Return the [X, Y] coordinate for the center point of the cell that contains the specified text.  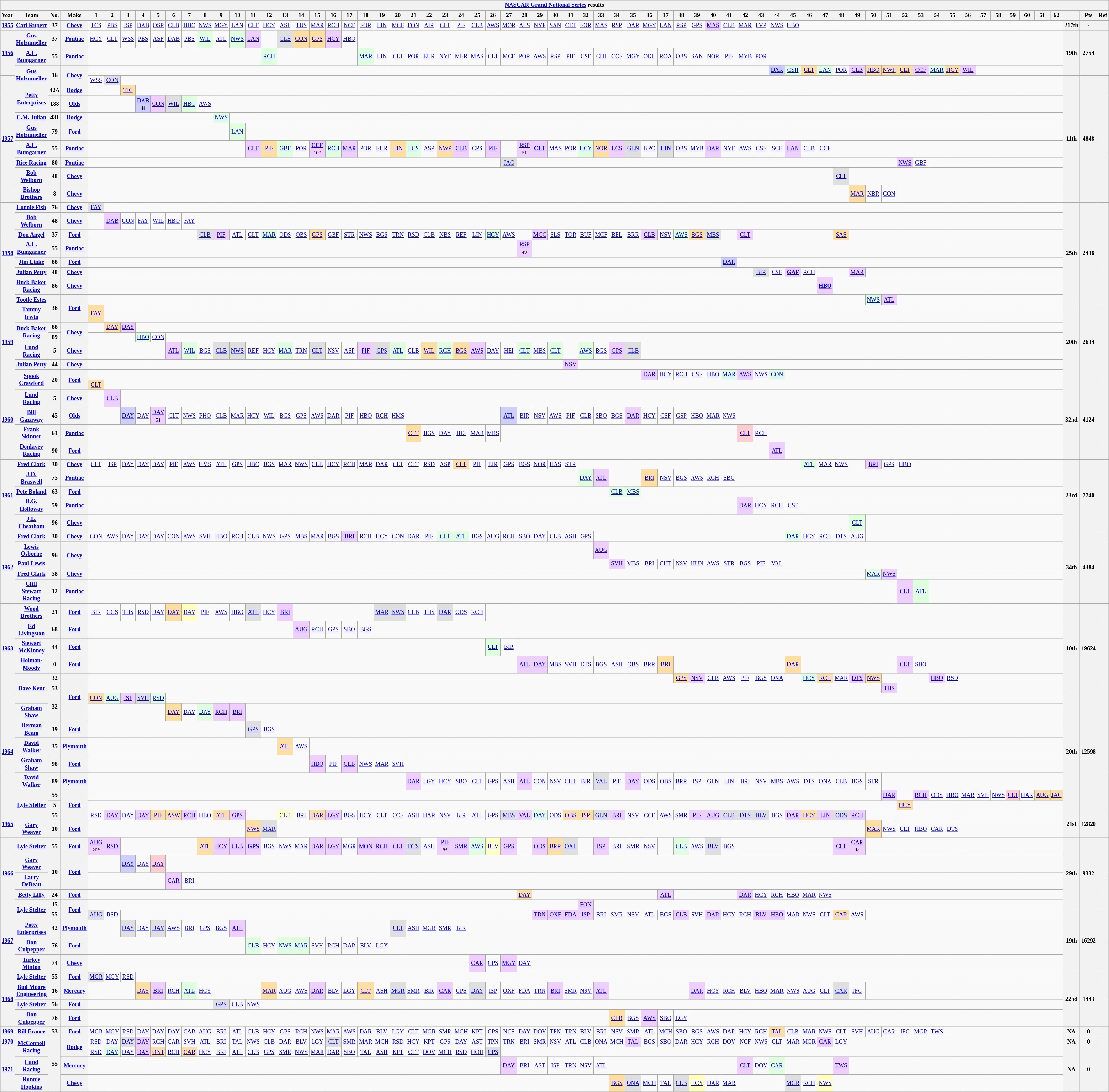
TUS [301, 25]
GGS [112, 612]
Lewis Osborne [31, 550]
No. [55, 16]
Year [8, 16]
BUF [586, 235]
AIR [429, 25]
Tommy Irwin [31, 314]
ONT [158, 1052]
13 [285, 16]
57 [983, 16]
188 [55, 104]
TOR [571, 235]
DAB44 [143, 104]
34 [617, 16]
Paul Lewis [31, 564]
1955 [8, 25]
1968 [8, 1000]
ALS [524, 25]
29th [1072, 873]
4848 [1089, 139]
ASW [174, 815]
60 [1027, 16]
31 [571, 16]
86 [55, 286]
C.M. Julian [31, 118]
2436 [1089, 253]
CCF10* [317, 149]
90 [55, 451]
Frank Skinner [31, 433]
41 [729, 16]
Carl Rupert [31, 25]
49 [857, 16]
TIC [128, 91]
J.L. Cheatham [31, 523]
17 [349, 16]
25 [477, 16]
7 [189, 16]
6 [174, 16]
33 [601, 16]
23 [445, 16]
1970 [8, 1042]
- [1089, 25]
Betty Lilly [31, 895]
Cliff Stewart Racing [31, 591]
1962 [8, 568]
75 [55, 478]
Pts [1089, 16]
CPS [477, 149]
79 [55, 132]
Donlavey Racing [31, 451]
23rd [1072, 495]
11 [253, 16]
29 [540, 16]
61 [1042, 16]
47 [825, 16]
Ronnie Hopkins [31, 1083]
2754 [1089, 53]
62 [1057, 16]
KPC [650, 149]
1 [96, 16]
SAS [841, 235]
1957 [8, 139]
Tootle Estes [31, 300]
OKL [650, 57]
Don Angel [31, 235]
74 [55, 963]
CAR44 [857, 846]
Dave Kent [31, 688]
Make [75, 16]
54 [937, 16]
1965 [8, 824]
43 [761, 16]
39 [697, 16]
CSH [793, 70]
Ref [1103, 16]
38 [681, 16]
MON [366, 846]
Bill France [31, 1032]
9 [221, 16]
7740 [1089, 495]
1964 [8, 752]
RSP49 [524, 249]
CHI [601, 57]
Herman Beam [31, 729]
HUN [697, 564]
MCC [540, 235]
Ed Livingston [31, 630]
10th [1072, 648]
MER [461, 57]
Wood Brothers [31, 612]
4 [143, 16]
14 [301, 16]
4124 [1089, 420]
MAB [477, 433]
HOU [477, 1052]
NBS [445, 235]
22nd [1072, 1000]
Lonnie Fish [31, 208]
GSP [681, 416]
TCS [96, 25]
NASCAR Grand National Series results [554, 5]
HAS [555, 464]
1966 [8, 873]
217th [1072, 25]
BEL [617, 235]
PHO [205, 416]
B.G. Holloway [31, 506]
SCF [777, 149]
12598 [1089, 752]
Jim Linke [31, 262]
12820 [1089, 824]
Bud Moore Engineering [31, 991]
26 [493, 16]
1967 [8, 941]
68 [55, 630]
LVP [761, 25]
1959 [8, 342]
MOR [509, 25]
DAY51 [158, 416]
431 [55, 118]
GAF [793, 272]
80 [55, 162]
NBR [873, 194]
1969 [8, 1032]
RSP51 [524, 149]
1961 [8, 495]
51 [889, 16]
1971 [8, 1069]
1443 [1089, 1000]
34th [1072, 568]
11th [1072, 139]
Pete Boland [31, 491]
Team [31, 16]
AUG20* [96, 846]
9332 [1089, 873]
Turkey Minton [31, 963]
2 [112, 16]
Spook Crawford [31, 380]
98 [55, 764]
40 [713, 16]
18 [366, 16]
42A [55, 91]
Bill Gazaway [31, 416]
25th [1072, 253]
Stewart McKinney [31, 647]
ROA [666, 57]
McConnell Racing [31, 1047]
PIF8* [445, 846]
28 [524, 16]
1960 [8, 420]
50 [873, 16]
4384 [1089, 568]
3 [128, 16]
1956 [8, 53]
Holman-Moody [31, 664]
16292 [1089, 941]
1958 [8, 253]
OSP [158, 25]
21st [1072, 824]
46 [809, 16]
52 [905, 16]
27 [509, 16]
19624 [1089, 648]
22 [429, 16]
2634 [1089, 342]
32nd [1072, 420]
Rice Racing [31, 162]
1963 [8, 648]
Larry DeBeau [31, 881]
J.D. Braswell [31, 478]
Bishop Brothers [31, 194]
SLS [555, 235]
